Find where the given text appears and provide that cell's center as (x, y) coordinate. 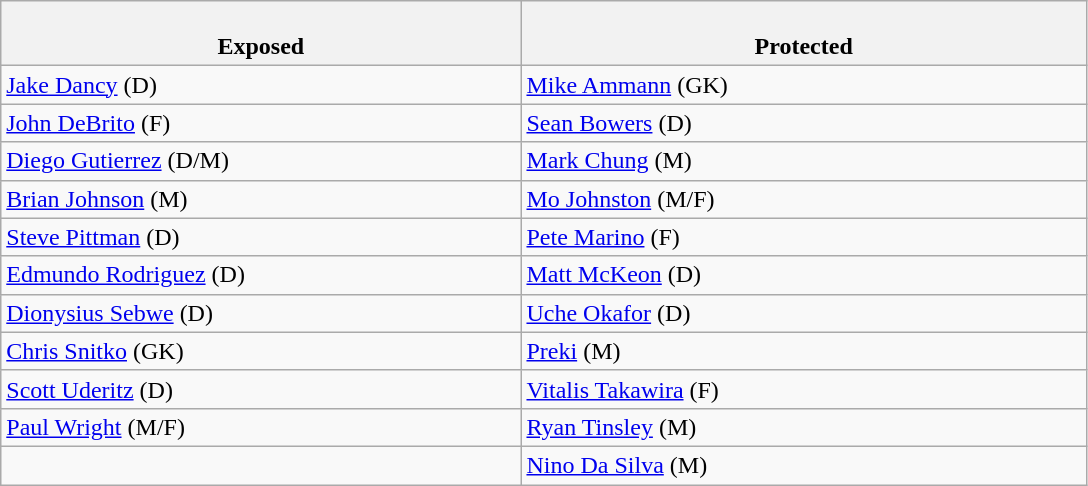
Paul Wright (M/F) (261, 427)
Mark Chung (M) (804, 161)
Vitalis Takawira (F) (804, 389)
Edmundo Rodriguez (D) (261, 275)
Scott Uderitz (D) (261, 389)
Matt McKeon (D) (804, 275)
Sean Bowers (D) (804, 123)
John DeBrito (F) (261, 123)
Mike Ammann (GK) (804, 85)
Protected (804, 34)
Brian Johnson (M) (261, 199)
Ryan Tinsley (M) (804, 427)
Preki (M) (804, 351)
Nino Da Silva (M) (804, 465)
Steve Pittman (D) (261, 237)
Uche Okafor (D) (804, 313)
Chris Snitko (GK) (261, 351)
Dionysius Sebwe (D) (261, 313)
Pete Marino (F) (804, 237)
Exposed (261, 34)
Mo Johnston (M/F) (804, 199)
Diego Gutierrez (D/M) (261, 161)
Jake Dancy (D) (261, 85)
